Locate the cell with the specified text and output its (x, y) center coordinate. 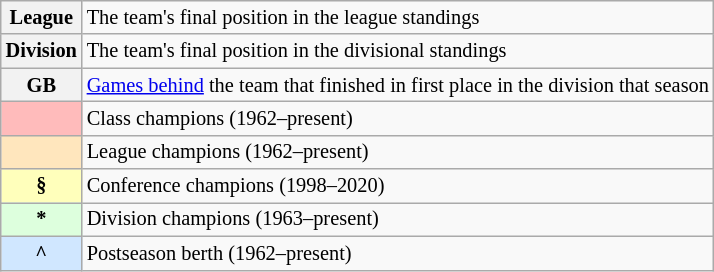
The team's final position in the league standings (398, 17)
League champions (1962–present) (398, 152)
Games behind the team that finished in first place in the division that season (398, 85)
Conference champions (1998–2020) (398, 186)
Class champions (1962–present) (398, 118)
GB (42, 85)
Postseason berth (1962–present) (398, 253)
^ (42, 253)
Division (42, 51)
League (42, 17)
§ (42, 186)
* (42, 219)
Division champions (1963–present) (398, 219)
The team's final position in the divisional standings (398, 51)
